From the cell containing the given text, extract its center point as [x, y] coordinate. 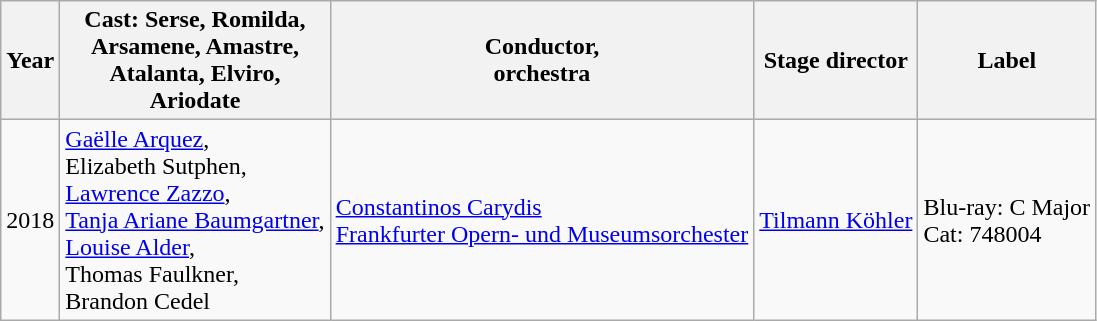
Cast: Serse, Romilda,Arsamene, Amastre,Atalanta, Elviro,Ariodate [195, 60]
Conductor,orchestra [542, 60]
Constantinos CarydisFrankfurter Opern- und Museumsorchester [542, 220]
Blu-ray: C MajorCat: 748004 [1007, 220]
Tilmann Köhler [836, 220]
Gaëlle Arquez,Elizabeth Sutphen,Lawrence Zazzo,Tanja Ariane Baumgartner,Louise Alder,Thomas Faulkner,Brandon Cedel [195, 220]
Stage director [836, 60]
Label [1007, 60]
Year [30, 60]
2018 [30, 220]
